Search for the cell housing the specified text and yield its [X, Y] center coordinate. 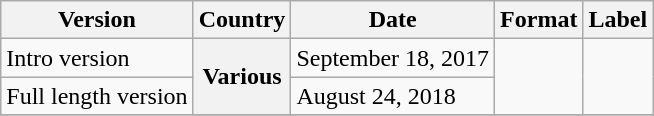
Country [242, 20]
Various [242, 77]
Full length version [97, 96]
September 18, 2017 [393, 58]
Label [618, 20]
August 24, 2018 [393, 96]
Version [97, 20]
Format [539, 20]
Date [393, 20]
Intro version [97, 58]
